For the text-containing cell, return its midpoint in [x, y] coordinate format. 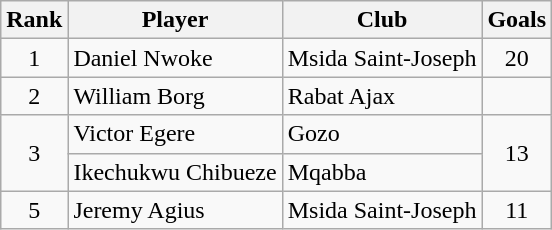
Mqabba [382, 172]
13 [517, 153]
William Borg [175, 96]
Victor Egere [175, 134]
5 [34, 210]
Rabat Ajax [382, 96]
Player [175, 20]
2 [34, 96]
Gozo [382, 134]
1 [34, 58]
20 [517, 58]
Ikechukwu Chibueze [175, 172]
Jeremy Agius [175, 210]
Daniel Nwoke [175, 58]
Club [382, 20]
Rank [34, 20]
11 [517, 210]
3 [34, 153]
Goals [517, 20]
